Capture the cell that displays the provided text and extract its [x, y] central coordinate. 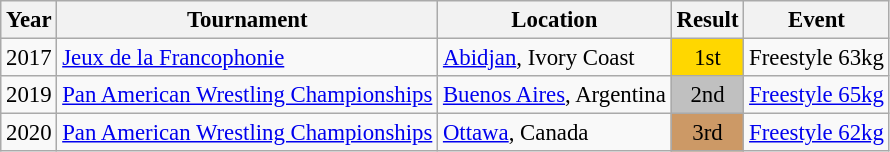
Tournament [248, 20]
Year [29, 20]
Location [555, 20]
Event [816, 20]
Jeux de la Francophonie [248, 58]
Abidjan, Ivory Coast [555, 58]
2020 [29, 133]
2nd [708, 95]
Freestyle 63kg [816, 58]
2019 [29, 95]
Ottawa, Canada [555, 133]
3rd [708, 133]
Freestyle 62kg [816, 133]
Buenos Aires, Argentina [555, 95]
2017 [29, 58]
Freestyle 65kg [816, 95]
Result [708, 20]
1st [708, 58]
